Output the [x, y] coordinate of the center of the cell containing the given text.  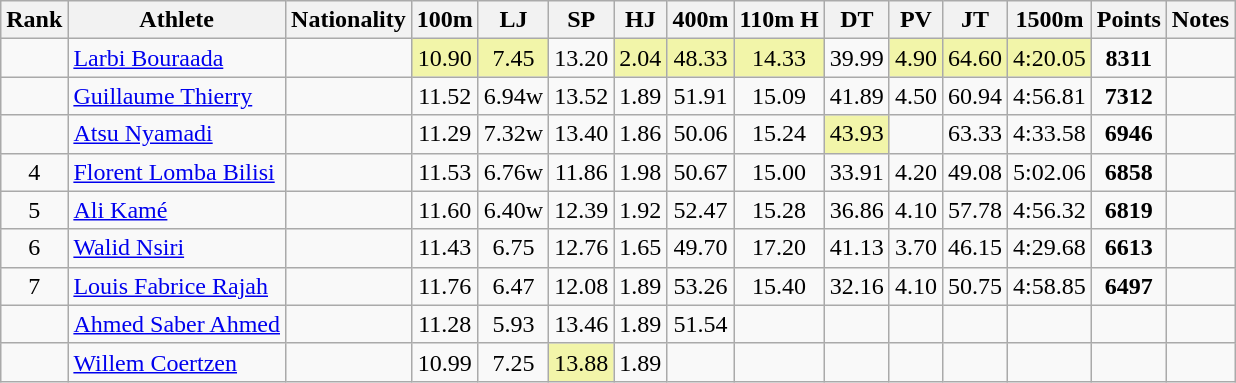
4.90 [916, 58]
11.29 [444, 134]
32.16 [856, 286]
50.67 [700, 172]
6.75 [513, 248]
15.00 [779, 172]
7.25 [513, 362]
10.90 [444, 58]
Athlete [177, 20]
39.99 [856, 58]
36.86 [856, 210]
6.47 [513, 286]
13.40 [582, 134]
12.08 [582, 286]
13.46 [582, 324]
48.33 [700, 58]
6946 [1128, 134]
6.40w [513, 210]
6497 [1128, 286]
Notes [1200, 20]
4:56.81 [1050, 96]
12.76 [582, 248]
5:02.06 [1050, 172]
8311 [1128, 58]
53.26 [700, 286]
Nationality [349, 20]
4:56.32 [1050, 210]
4:20.05 [1050, 58]
51.54 [700, 324]
46.15 [974, 248]
Willem Coertzen [177, 362]
13.52 [582, 96]
1.65 [640, 248]
52.47 [700, 210]
1.98 [640, 172]
41.89 [856, 96]
1.92 [640, 210]
33.91 [856, 172]
6.76w [513, 172]
63.33 [974, 134]
43.93 [856, 134]
11.28 [444, 324]
6.94w [513, 96]
PV [916, 20]
Ali Kamé [177, 210]
6 [34, 248]
Ahmed Saber Ahmed [177, 324]
7.32w [513, 134]
64.60 [974, 58]
15.28 [779, 210]
1.86 [640, 134]
400m [700, 20]
110m H [779, 20]
12.39 [582, 210]
6613 [1128, 248]
14.33 [779, 58]
1500m [1050, 20]
100m [444, 20]
Florent Lomba Bilisi [177, 172]
15.40 [779, 286]
4 [34, 172]
50.75 [974, 286]
11.76 [444, 286]
Louis Fabrice Rajah [177, 286]
10.99 [444, 362]
5 [34, 210]
51.91 [700, 96]
15.24 [779, 134]
4.20 [916, 172]
Walid Nsiri [177, 248]
Atsu Nyamadi [177, 134]
11.53 [444, 172]
17.20 [779, 248]
50.06 [700, 134]
60.94 [974, 96]
11.43 [444, 248]
49.08 [974, 172]
6858 [1128, 172]
49.70 [700, 248]
JT [974, 20]
41.13 [856, 248]
7 [34, 286]
LJ [513, 20]
4.50 [916, 96]
4:33.58 [1050, 134]
11.60 [444, 210]
15.09 [779, 96]
13.88 [582, 362]
11.52 [444, 96]
57.78 [974, 210]
6819 [1128, 210]
Rank [34, 20]
3.70 [916, 248]
7312 [1128, 96]
13.20 [582, 58]
SP [582, 20]
2.04 [640, 58]
7.45 [513, 58]
Points [1128, 20]
DT [856, 20]
HJ [640, 20]
4:58.85 [1050, 286]
5.93 [513, 324]
4:29.68 [1050, 248]
11.86 [582, 172]
Larbi Bouraada [177, 58]
Guillaume Thierry [177, 96]
